Pinpoint the cell where the given text exists, returning its [X, Y] midpoint coordinate. 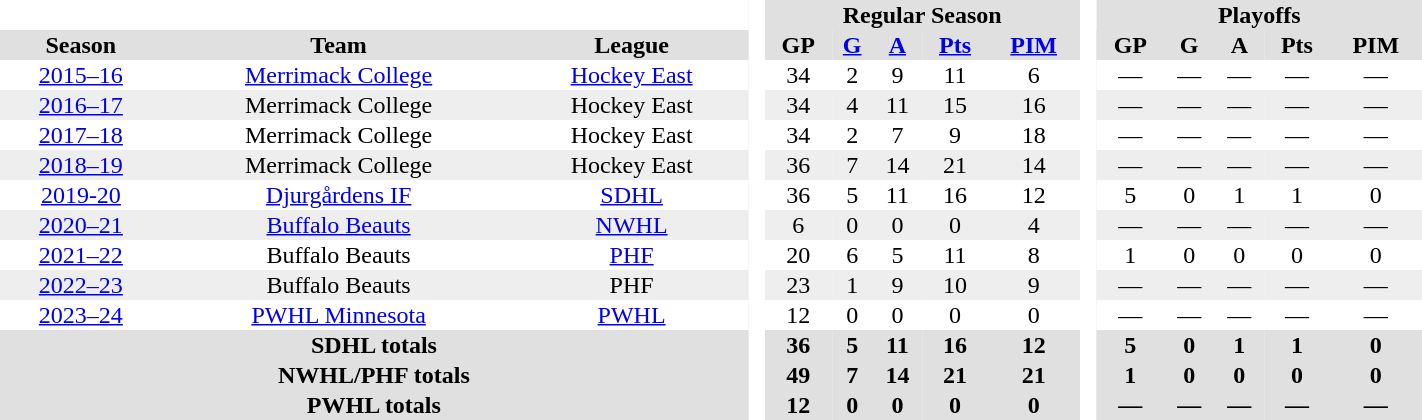
2020–21 [81, 225]
SDHL totals [374, 345]
Team [339, 45]
20 [798, 255]
Djurgårdens IF [339, 195]
2023–24 [81, 315]
NWHL [631, 225]
49 [798, 375]
NWHL/PHF totals [374, 375]
2016–17 [81, 105]
10 [954, 285]
18 [1034, 135]
League [631, 45]
2017–18 [81, 135]
23 [798, 285]
PWHL totals [374, 405]
PWHL Minnesota [339, 315]
Regular Season [922, 15]
Playoffs [1260, 15]
PWHL [631, 315]
8 [1034, 255]
2015–16 [81, 75]
2019-20 [81, 195]
15 [954, 105]
2018–19 [81, 165]
Season [81, 45]
2022–23 [81, 285]
SDHL [631, 195]
2021–22 [81, 255]
